Capture the cell that displays the provided text and extract its (X, Y) central coordinate. 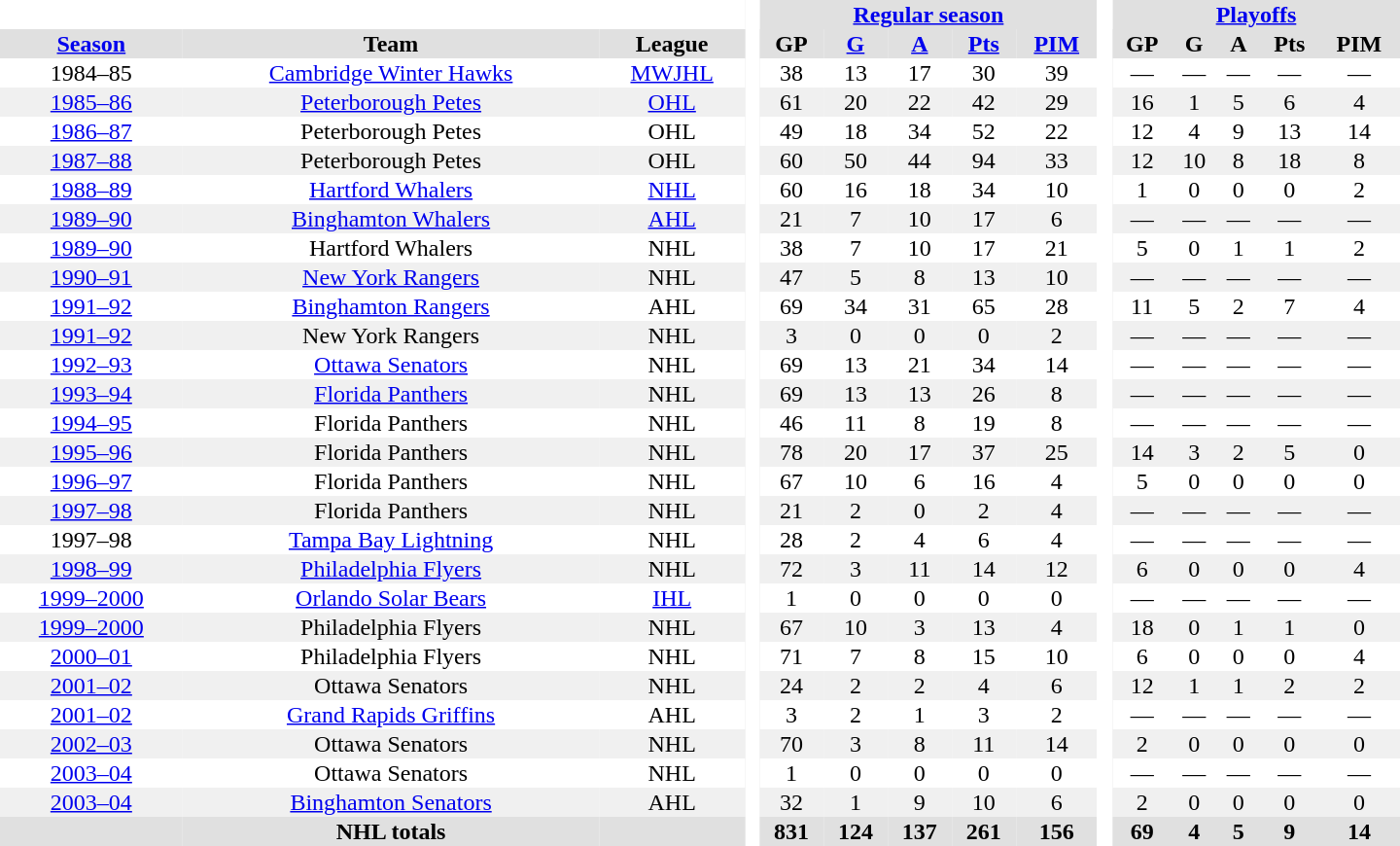
61 (791, 102)
65 (984, 306)
32 (791, 802)
Regular season (928, 15)
1990–91 (91, 277)
Binghamton Rangers (391, 306)
50 (856, 160)
2000–01 (91, 656)
156 (1057, 831)
261 (984, 831)
44 (920, 160)
30 (984, 73)
39 (1057, 73)
Grand Rapids Griffins (391, 715)
Binghamton Senators (391, 802)
Cambridge Winter Hawks (391, 73)
46 (791, 423)
70 (791, 744)
42 (984, 102)
League (671, 44)
MWJHL (671, 73)
1988–89 (91, 190)
19 (984, 423)
72 (791, 569)
47 (791, 277)
NHL totals (391, 831)
31 (920, 306)
Orlando Solar Bears (391, 598)
71 (791, 656)
49 (791, 131)
124 (856, 831)
Tampa Bay Lightning (391, 540)
52 (984, 131)
Season (91, 44)
33 (1057, 160)
24 (791, 686)
78 (791, 452)
2002–03 (91, 744)
15 (984, 656)
1986–87 (91, 131)
1996–97 (91, 481)
831 (791, 831)
IHL (671, 598)
137 (920, 831)
29 (1057, 102)
1987–88 (91, 160)
1992–93 (91, 365)
1998–99 (91, 569)
1984–85 (91, 73)
25 (1057, 452)
Playoffs (1256, 15)
1993–94 (91, 394)
Team (391, 44)
26 (984, 394)
1985–86 (91, 102)
1994–95 (91, 423)
37 (984, 452)
1995–96 (91, 452)
94 (984, 160)
Binghamton Whalers (391, 219)
